Return the [x, y] coordinate for the center point of the cell that contains the specified text.  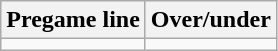
Pregame line [74, 20]
Over/under [210, 20]
